Pinpoint the cell where the given text exists, returning its [x, y] midpoint coordinate. 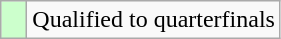
Qualified to quarterfinals [154, 20]
